Find where the given text appears and provide that cell's center as (X, Y) coordinate. 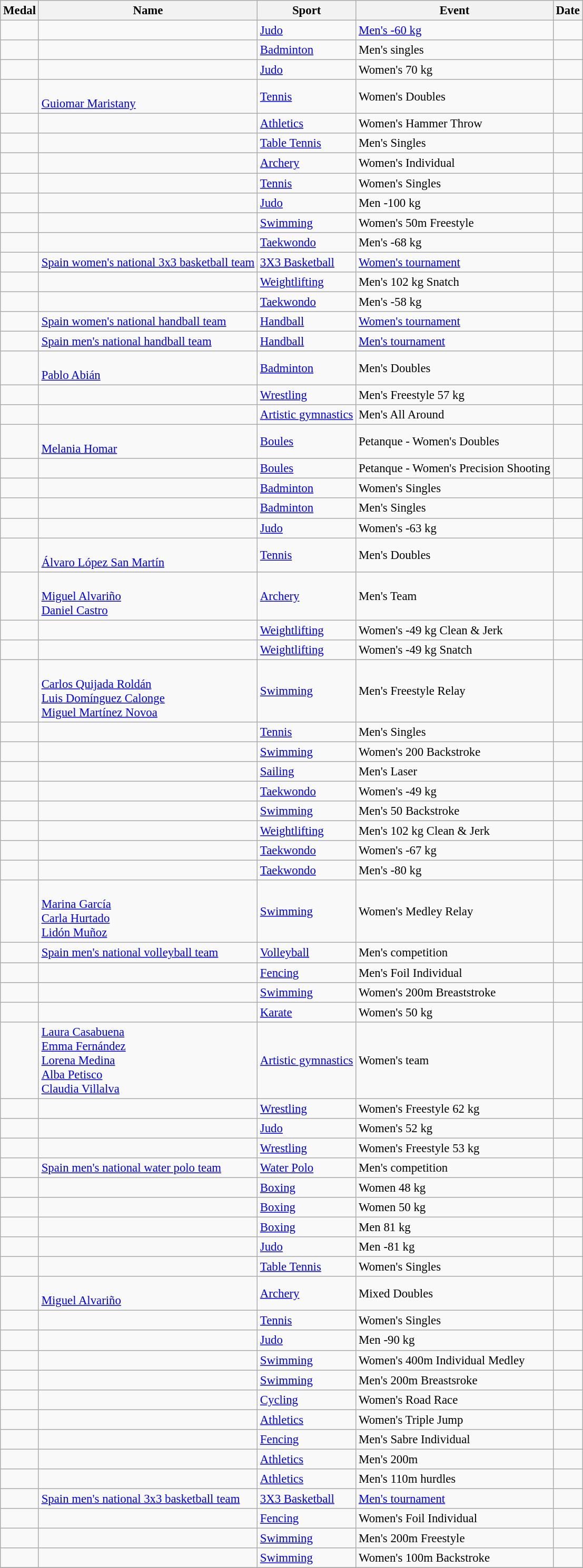
Men's Sabre Individual (454, 1440)
Petanque - Women's Doubles (454, 442)
Men's Freestyle Relay (454, 691)
Spain men's national 3x3 basketball team (147, 1499)
Men's 200m Freestyle (454, 1539)
Women's Triple Jump (454, 1420)
Cycling (307, 1400)
Women's Individual (454, 163)
Men -90 kg (454, 1341)
Men's 110m hurdles (454, 1479)
Petanque - Women's Precision Shooting (454, 468)
Miguel Alvariño (147, 1294)
Men's 102 kg Snatch (454, 282)
Spain men's national handball team (147, 341)
Men's 50 Backstroke (454, 811)
Miguel AlvariñoDaniel Castro (147, 596)
Sailing (307, 772)
Spain men's national water polo team (147, 1168)
Marina GarcíaCarla HurtadoLidón Muñoz (147, 912)
Women's Doubles (454, 97)
Álvaro López San Martín (147, 555)
Water Polo (307, 1168)
Women's -49 kg (454, 792)
Sport (307, 11)
Men's Freestyle 57 kg (454, 395)
Women's Medley Relay (454, 912)
Men's -58 kg (454, 302)
Women's 400m Individual Medley (454, 1360)
Men's -80 kg (454, 871)
Women's 52 kg (454, 1128)
Name (147, 11)
Men's Team (454, 596)
Women's 50m Freestyle (454, 223)
Women's Road Race (454, 1400)
Men -100 kg (454, 203)
Melania Homar (147, 442)
Event (454, 11)
Men's 200m Breastsroke (454, 1380)
Women's Freestyle 53 kg (454, 1148)
Women's -67 kg (454, 851)
Women's -49 kg Snatch (454, 650)
Men's Foil Individual (454, 973)
Men's Laser (454, 772)
Men -81 kg (454, 1247)
Date (568, 11)
Men 81 kg (454, 1227)
Women's 50 kg (454, 1012)
Women 48 kg (454, 1187)
Spain women's national 3x3 basketball team (147, 262)
Spain women's national handball team (147, 322)
Women's 200m Breaststroke (454, 992)
Women's 100m Backstroke (454, 1558)
Mixed Doubles (454, 1294)
Men's singles (454, 50)
Women's 200 Backstroke (454, 752)
Volleyball (307, 953)
Karate (307, 1012)
Laura CasabuenaEmma FernándezLorena MedinaAlba PetiscoClaudia Villalva (147, 1060)
Women 50 kg (454, 1207)
Guiomar Maristany (147, 97)
Men's 200m (454, 1459)
Medal (20, 11)
Women's Freestyle 62 kg (454, 1108)
Women's team (454, 1060)
Women's 70 kg (454, 70)
Men's -68 kg (454, 242)
Pablo Abián (147, 368)
Men's -60 kg (454, 31)
Men's All Around (454, 415)
Men's 102 kg Clean & Jerk (454, 831)
Women's Foil Individual (454, 1519)
Women's -63 kg (454, 528)
Women's -49 kg Clean & Jerk (454, 630)
Spain men's national volleyball team (147, 953)
Carlos Quijada RoldánLuis Domínguez CalongeMiguel Martínez Novoa (147, 691)
Women's Hammer Throw (454, 124)
